Scan for the cell matching the given text and deliver its (X, Y) coordinate at center. 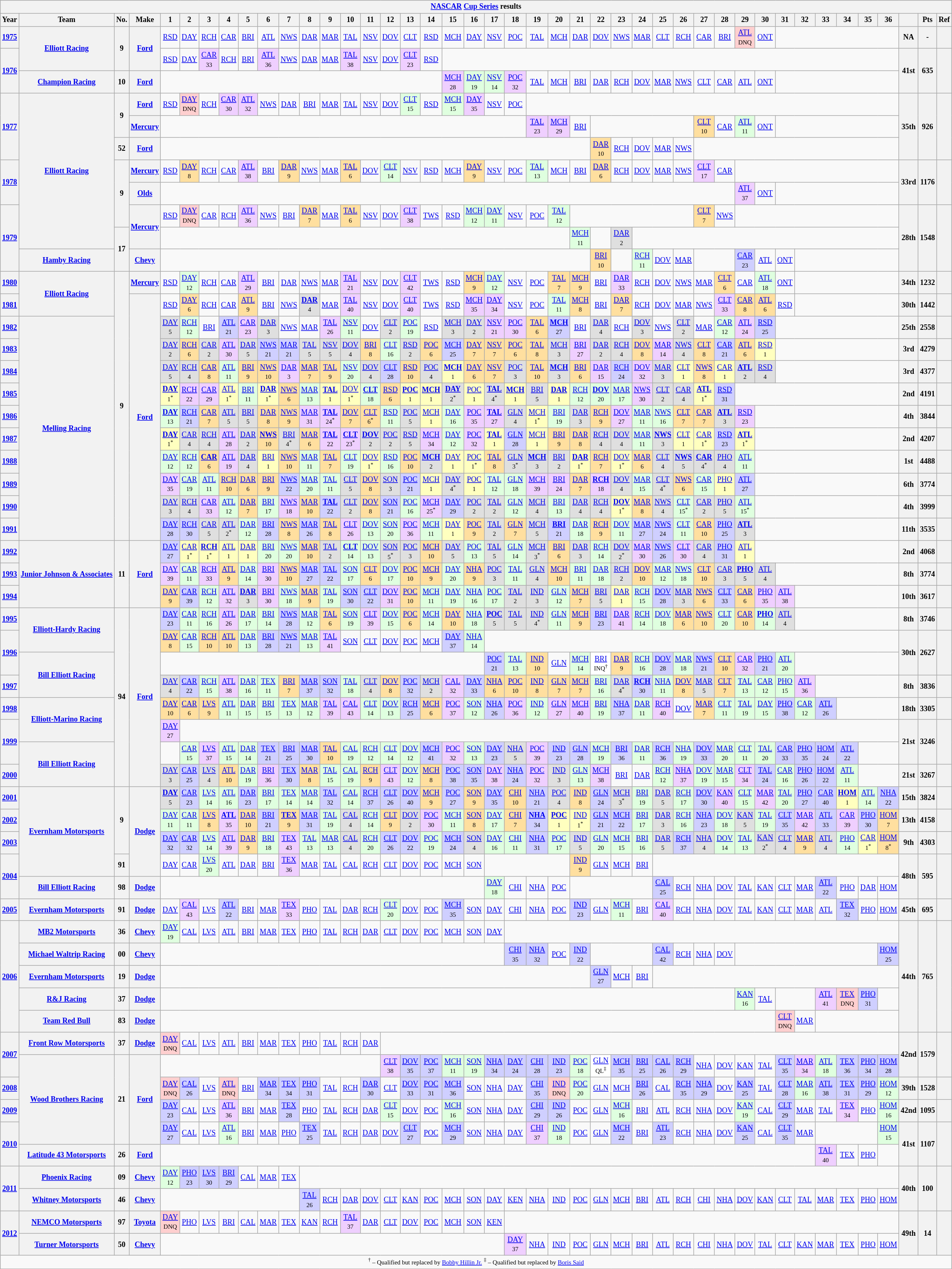
IND12 (537, 709)
PHO27 (805, 798)
POC39 (537, 753)
3844 (928, 417)
CLT43 (390, 776)
- (928, 37)
MAR16 (805, 1088)
35th (909, 126)
TEX32 (847, 910)
TAL24 (765, 776)
4191 (928, 394)
RCH36 (663, 753)
Front Row Motorsports (66, 1043)
PHO21 (765, 663)
PHO26 (805, 776)
MCH27 (559, 327)
DAY28 (170, 529)
TEX28 (289, 1111)
22 (601, 20)
1st (909, 461)
4279 (928, 349)
GLN21 (601, 820)
CLT34 (745, 776)
DAY13 (170, 417)
926 (928, 126)
MCH25 (453, 349)
RCH35 (683, 1088)
29 (745, 20)
IND4* (537, 619)
2006 (10, 977)
BRI8 (370, 349)
DAR33 (621, 282)
DAY24 (515, 1066)
ATL5 (229, 417)
CLT23* (351, 439)
POC20 (580, 1088)
SON8 (474, 820)
TAL21 (351, 282)
RSD10 (410, 372)
3836 (928, 686)
DOV27 (621, 417)
SON20 (390, 529)
4068 (928, 552)
NWS24 (663, 529)
2009 (10, 1111)
NSV20 (351, 372)
PHO23 (189, 1178)
DAY7 (474, 349)
DOV3 (642, 327)
TEX14 (289, 798)
ATL15* (745, 507)
34 (847, 20)
BRI13 (559, 507)
RSD6 (390, 394)
1107 (928, 1144)
Olds (145, 194)
No. (121, 20)
MAR21 (289, 349)
6 (268, 20)
35 (868, 20)
RCH7 (601, 461)
DAY4 (170, 686)
TAL9 (330, 372)
Junior Johnson & Associates (66, 574)
HOM22 (826, 776)
NHA29 (704, 1088)
2010 (10, 1144)
CLT29 (785, 1111)
1976 (10, 71)
CLT4* (663, 484)
DAY34 (494, 305)
2008 (10, 1088)
DAR17 (248, 619)
2003 (10, 843)
2011 (10, 1189)
CLT39 (370, 619)
4488 (928, 461)
CLT17 (704, 171)
CAR21 (725, 349)
Elliott-Hardy Racing (66, 630)
3999 (928, 507)
MAR17 (621, 394)
NWS9 (289, 417)
2005 (10, 910)
31 (785, 20)
1985 (10, 394)
MCH6 (431, 709)
GLN13 (580, 776)
CLT19 (351, 461)
1980 (10, 282)
3746 (928, 619)
1528 (928, 1088)
39th (909, 1088)
11th (909, 529)
DOV32 (642, 372)
RCH17 (683, 798)
DOV2* (621, 552)
2627 (928, 653)
POC9 (474, 529)
23 (621, 20)
3617 (928, 596)
CAR22 (189, 686)
NHA23 (704, 820)
NHA11 (663, 686)
NSV11 (351, 327)
CAR5 (209, 529)
CLT16 (390, 349)
RSD1 (765, 349)
2000 (10, 776)
HOM28 (888, 1066)
4207 (928, 439)
98 (121, 888)
IND10 (537, 663)
1977 (10, 126)
NHA6 (494, 686)
DOV35 (410, 1066)
BRIINQ† (601, 663)
00 (121, 955)
PHO38 (785, 709)
ATL35 (229, 820)
13th (909, 820)
CHI10 (515, 798)
34th (909, 282)
DOV17 (390, 574)
NEMCO Motorsports (66, 1222)
POC27 (453, 798)
4 (229, 20)
MCH1* (537, 417)
3305 (928, 709)
GLN18 (515, 484)
DAY17 (494, 820)
TAL15 (330, 776)
Michael Waltrip Racing (66, 955)
Toyota (145, 1222)
RSD31 (725, 394)
1986 (10, 417)
HOM25 (888, 955)
NHA24 (515, 776)
CLT23 (410, 60)
ATL12 (229, 507)
8 (309, 20)
DAR4* (621, 686)
TEX13 (289, 709)
1991 (10, 529)
DOV31 (390, 596)
NWS20 (289, 552)
7 (289, 20)
BRI10 (601, 260)
NHA26 (494, 709)
KAN19 (745, 1111)
RSD16 (390, 461)
DOV40 (410, 798)
DOV15 (390, 619)
33 (826, 20)
1975 (10, 37)
10th (909, 596)
DAY38 (494, 776)
NHA16 (474, 596)
CHI7 (515, 820)
3246 (928, 742)
CAR3 (725, 574)
32 (805, 20)
BRI7 (289, 686)
Wood Brothers Racing (66, 1099)
IND9 (580, 865)
NHA14 (474, 641)
MCH41 (431, 753)
ATL2 (745, 372)
ATL39 (229, 843)
CAR30 (229, 104)
LVS20 (209, 865)
BRI26 (642, 1088)
1995 (10, 619)
RSD25 (765, 327)
BRI4* (289, 439)
DAR30 (370, 1088)
CAR19 (189, 484)
Elliott-Marino Racing (66, 719)
ATL2* (229, 529)
MCH36 (453, 1088)
28th (909, 238)
MCH25* (431, 507)
GLN20 (601, 843)
BRI14 (268, 619)
9th (909, 843)
NSV5 (330, 349)
IND18 (559, 1133)
ATL30 (229, 349)
CAR4* (704, 461)
CHI11 (515, 843)
SON35 (474, 776)
NWS22 (289, 484)
PHO1 (725, 484)
PHO15 (785, 686)
RCH18 (601, 484)
Melling Racing (66, 428)
CAR40 (826, 798)
12 (390, 20)
GLN11 (559, 619)
SON30 (351, 596)
NWS16 (663, 417)
CAL42 (663, 955)
ATL15 (229, 753)
Year (10, 20)
25 (663, 20)
20 (559, 20)
KAN5 (745, 820)
CLT6* (370, 417)
NHA22 (888, 798)
POC1* (474, 461)
CHI29 (537, 1111)
MCH28 (453, 82)
TAL38 (351, 60)
TEX31 (847, 1088)
MAR37 (309, 686)
4303 (928, 843)
NWS3 (663, 439)
GLN14 (515, 552)
Phoenix Racing (66, 1178)
27 (704, 20)
MCH4 (537, 507)
LVS30 (209, 1178)
CLT40 (410, 305)
DAY39 (170, 574)
1992 (10, 552)
TAL24* (330, 417)
RCH1* (209, 552)
Make (145, 20)
1176 (928, 182)
POC18 (580, 1066)
83 (121, 1021)
CLT42 (410, 282)
ATL20 (785, 663)
595 (928, 876)
RSD5 (410, 439)
SON17 (351, 574)
ATL28 (229, 439)
RCH40 (663, 709)
RSD11 (390, 417)
RCH29 (683, 1066)
NHA9 (474, 574)
BRI15 (268, 709)
DAR41 (621, 619)
POC38 (453, 776)
TEX43 (289, 843)
DAY18 (494, 888)
SON9 (474, 798)
R&J Racing (66, 999)
ATL14 (868, 798)
CAL25 (663, 888)
Latitude 43 Motorsports (66, 1155)
BRI29 (229, 1178)
1579 (928, 1055)
RSD4 (765, 372)
Whitney Motorsports (66, 1200)
2012 (10, 1233)
DAY33 (474, 686)
18 (515, 20)
PHO34 (868, 1066)
1978 (10, 182)
3824 (928, 798)
MAR26 (309, 529)
30 (765, 20)
NASCAR Cup Series results (476, 7)
HOM16 (888, 1111)
KAN16 (745, 999)
49th (909, 1233)
HOM15 (888, 1133)
1095 (928, 1111)
HOM8* (888, 843)
ATL24 (745, 327)
RCH11 (642, 260)
CLT5 (351, 484)
TAL18 (351, 686)
POC35 (474, 417)
NWS30 (642, 394)
NHA32 (537, 955)
1232 (928, 282)
28 (725, 20)
PHO25 (725, 529)
40th (909, 1189)
CLTDNQ (785, 1021)
CAR25 (189, 776)
CAL32 (453, 686)
PHO4 (725, 461)
LVS9 (209, 709)
BRI1 (268, 461)
CAR1 (725, 372)
MCH19 (601, 753)
NHA21 (537, 798)
TEX33 (289, 910)
50 (121, 1244)
1984 (10, 372)
TAL32 (330, 798)
TEX25 (309, 1133)
MCH5 (537, 529)
KAN2* (765, 843)
IND1* (580, 820)
15th (909, 798)
5 (248, 20)
CLT15* (683, 507)
INDDNQ (559, 1088)
TAL23 (537, 127)
SON5* (390, 552)
3535 (928, 529)
15 (453, 20)
TAL41 (330, 641)
LVS37 (209, 753)
NHA4 (704, 843)
1987 (10, 439)
DAY15 (765, 709)
MAR5 (704, 686)
RCH24 (621, 372)
6th (909, 484)
SON13 (474, 753)
† – Qualified but replaced by Bobby Hillin Jr. ‡ – Qualified but replaced by Boris Said (476, 1262)
CAR29 (209, 394)
TAL27 (494, 417)
Hamby Racing (66, 260)
HOM1 (847, 798)
2002 (10, 820)
CAL40 (663, 910)
KAN40 (725, 798)
IND5 (580, 843)
DOV20 (601, 394)
MB2 Motorsports (66, 932)
DAR19 (248, 776)
CLT22 (370, 596)
1 (170, 20)
765 (928, 977)
RCH22 (189, 394)
MCH12 (474, 216)
16 (474, 20)
Champion Racing (66, 82)
13 (410, 20)
1981 (10, 305)
MCH38 (601, 776)
1983 (10, 349)
Ref (944, 20)
3267 (928, 776)
BRI18 (268, 843)
1997 (10, 686)
MCH39 (537, 484)
94 (121, 697)
2004 (10, 876)
LVS8 (209, 820)
TEX11 (268, 686)
RSD2 (410, 349)
1982 (10, 327)
POC31 (431, 1088)
HOM24 (826, 753)
GLNQL‡ (601, 1066)
24 (642, 20)
ATL23 (663, 1133)
BRI24 (559, 484)
ATL19 (229, 461)
GLN3* (515, 461)
MAR18 (683, 663)
CLT30 (683, 552)
48th (909, 876)
RCH20 (370, 843)
45th (909, 910)
TEX30 (289, 776)
CHI28 (537, 1066)
CAR16 (785, 776)
DAY4* (453, 484)
SON4 (474, 843)
4158 (928, 820)
DAY2* (453, 394)
ATL33 (826, 820)
CLT8 (704, 349)
CHI37 (537, 1133)
2007 (10, 1055)
PHO29 (868, 1088)
TAL39 (330, 709)
NHA31 (537, 843)
BRI20 (268, 552)
ATL29 (248, 282)
RCH6 (189, 349)
695 (928, 910)
TEXDNQ (847, 999)
100 (928, 1189)
HOM7 (888, 820)
1996 (10, 653)
ATL37 (745, 194)
NA (909, 37)
52 (121, 149)
RCH33 (209, 574)
ATL27 (745, 484)
GLN24 (601, 798)
2558 (928, 327)
ATL21 (229, 327)
46 (121, 1200)
CLT18 (370, 394)
NHA5 (515, 753)
2001 (10, 798)
DOV14 (725, 843)
MCH24 (453, 843)
Pts (928, 20)
CLT9 (390, 820)
Turner Motorsports (66, 1244)
BRI27 (580, 349)
Team (66, 20)
TEX9 (289, 820)
DOV30 (704, 798)
DAY20 (453, 574)
1988 (10, 461)
SON32 (330, 686)
RCH25 (410, 709)
97 (121, 1222)
TAL4* (494, 394)
DAR13 (248, 641)
SON3 (390, 484)
IND26 (559, 1111)
DAY29 (453, 507)
4377 (928, 372)
POC13 (474, 552)
NWS5 (683, 461)
NHA18 (474, 619)
CLT27 (410, 1133)
3 (209, 20)
1548 (928, 238)
1999 (10, 742)
1994 (10, 596)
1993 (10, 574)
TAL37 (351, 1222)
LVS4 (209, 776)
DAR23 (248, 798)
44th (909, 977)
RCH21 (189, 417)
POC16 (410, 507)
IND22 (580, 955)
BRI2 (559, 461)
DOV10 (642, 574)
NSV21 (494, 327)
DAR12 (248, 529)
SON12 (474, 709)
MCH40 (580, 709)
25th (909, 327)
NWS26 (663, 552)
18th (909, 709)
SON21 (390, 507)
NWS28 (289, 619)
PHO30 (868, 820)
NSV14 (494, 82)
1442 (928, 305)
DAR16 (248, 686)
635 (928, 71)
2 (189, 20)
DOV22 (410, 843)
1989 (10, 484)
CAL14 (351, 798)
DOV19 (704, 776)
DOV11 (621, 529)
09 (121, 1178)
HOM12 (888, 1088)
33rd (909, 182)
1979 (10, 238)
DOV7 (351, 417)
ATL41 (826, 999)
DAY32 (170, 843)
RCH2 (621, 574)
MCH34 (431, 439)
NHA19 (683, 753)
TEX21 (268, 753)
1998 (10, 709)
Team Red Bull (66, 1021)
1990 (10, 507)
BRI23 (601, 619)
